Search for the cell housing the specified text and yield its [x, y] center coordinate. 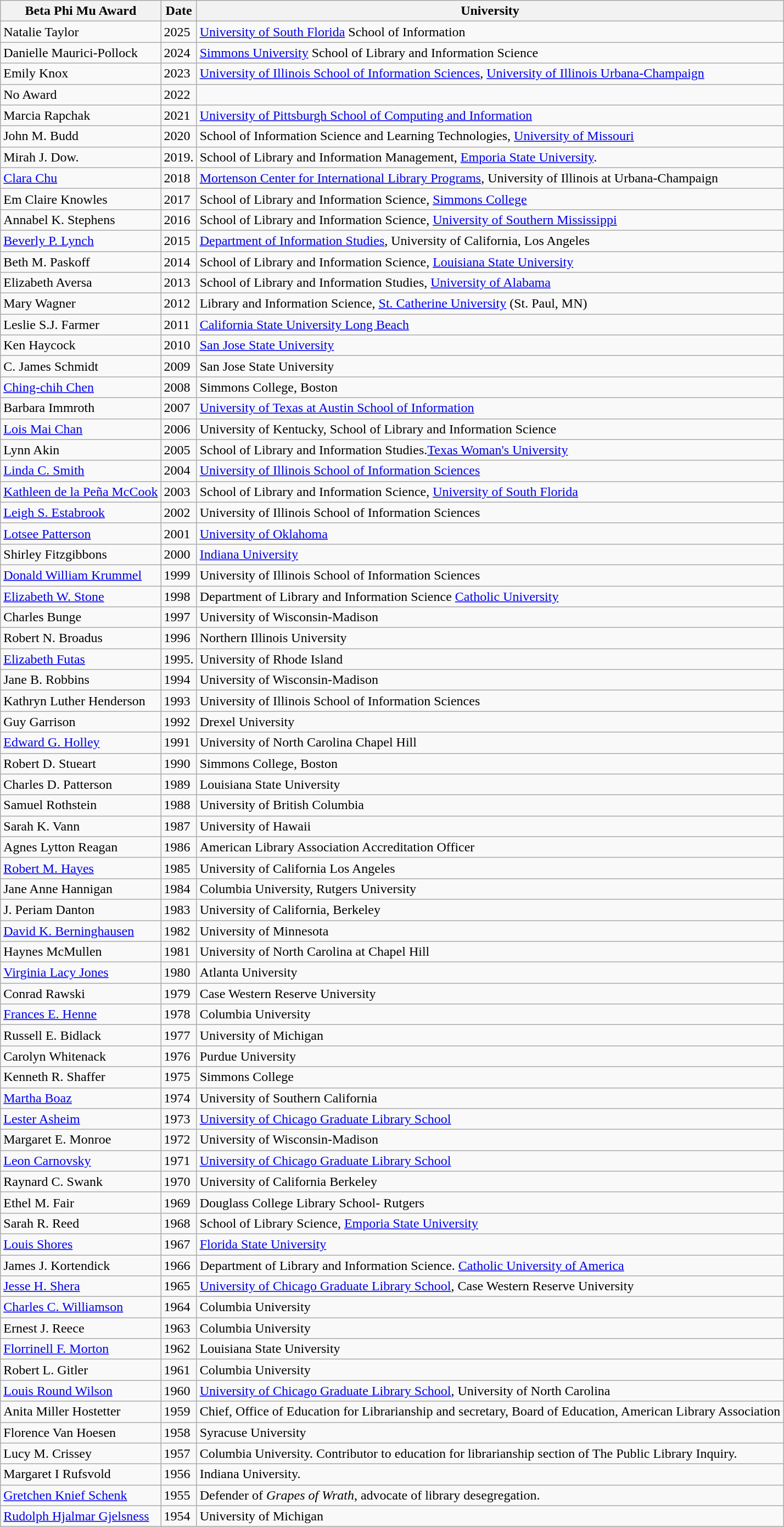
Shirley Fitzgibbons [81, 554]
Louis Shores [81, 1244]
1978 [179, 1015]
Leigh S. Estabrook [81, 512]
School of Library and Information Science, Louisiana State University [490, 262]
2017 [179, 199]
Russell E. Bidlack [81, 1035]
Defender of Grapes of Wrath, advocate of library desegregation. [490, 1495]
2005 [179, 450]
John M. Budd [81, 136]
2003 [179, 492]
University of California Los Angeles [490, 868]
Haynes McMullen [81, 952]
Marcia Rapchak [81, 115]
Simmons College [490, 1077]
Simmons University School of Library and Information Science [490, 53]
1967 [179, 1244]
Lester Asheim [81, 1119]
Beta Phi Mu Award [81, 11]
1980 [179, 973]
School of Library and Information Science, University of Southern Mississippi [490, 220]
University of Texas at Austin School of Information [490, 408]
Danielle Maurici-Pollock [81, 53]
1971 [179, 1161]
Louis Round Wilson [81, 1391]
1983 [179, 910]
Beverly P. Lynch [81, 241]
1975 [179, 1077]
1959 [179, 1412]
Anita Miller Hostetter [81, 1412]
Charles D. Patterson [81, 784]
Robert D. Stueart [81, 763]
Library and Information Science, St. Catherine University (St. Paul, MN) [490, 304]
Barbara Immroth [81, 408]
C. James Schmidt [81, 366]
University of Hawaii [490, 826]
Leslie S.J. Farmer [81, 325]
School of Information Science and Learning Technologies, University of Missouri [490, 136]
1963 [179, 1328]
Gretchen Knief Schenk [81, 1495]
Beth M. Paskoff [81, 262]
Florida State University [490, 1244]
1954 [179, 1516]
1956 [179, 1474]
1989 [179, 784]
University of Pittsburgh School of Computing and Information [490, 115]
No Award [81, 94]
School of Library and Information Science, Simmons College [490, 199]
University of Rhode Island [490, 659]
1961 [179, 1370]
2006 [179, 429]
Department of Library and Information Science. Catholic University of America [490, 1265]
J. Periam Danton [81, 910]
Lotsee Patterson [81, 533]
2021 [179, 115]
University of North Carolina at Chapel Hill [490, 952]
1973 [179, 1119]
Northern Illinois University [490, 638]
2016 [179, 220]
Mirah J. Dow. [81, 157]
University of Minnesota [490, 931]
Columbia University. Contributor to education for librarianship section of The Public Library Inquiry. [490, 1453]
1979 [179, 994]
2009 [179, 366]
Elizabeth Futas [81, 659]
Conrad Rawski [81, 994]
Charles C. Williamson [81, 1307]
1982 [179, 931]
2022 [179, 94]
Natalie Taylor [81, 32]
2024 [179, 53]
1958 [179, 1433]
Indiana University [490, 554]
Kathryn Luther Henderson [81, 701]
University of California, Berkeley [490, 910]
2011 [179, 325]
School of Library and Information Science, University of South Florida [490, 492]
2007 [179, 408]
Douglass College Library School- Rutgers [490, 1202]
Mary Wagner [81, 304]
Raynard C. Swank [81, 1182]
1977 [179, 1035]
Guy Garrison [81, 722]
1986 [179, 847]
James J. Kortendick [81, 1265]
1976 [179, 1056]
1991 [179, 743]
Robert M. Hayes [81, 868]
Elizabeth W. Stone [81, 596]
2004 [179, 471]
University of Oklahoma [490, 533]
2015 [179, 241]
2001 [179, 533]
1955 [179, 1495]
1999 [179, 575]
1969 [179, 1202]
Date [179, 11]
1962 [179, 1349]
1960 [179, 1391]
1987 [179, 826]
1998 [179, 596]
School of Library and Information Management, Emporia State University. [490, 157]
Linda C. Smith [81, 471]
Virginia Lacy Jones [81, 973]
1990 [179, 763]
Rudolph Hjalmar Gjelsness [81, 1516]
Edward G. Holley [81, 743]
Kathleen de la Peña McCook [81, 492]
American Library Association Accreditation Officer [490, 847]
Columbia University, Rutgers University [490, 889]
1988 [179, 805]
Florrinell F. Morton [81, 1349]
2018 [179, 178]
1965 [179, 1286]
Robert N. Broadus [81, 638]
2023 [179, 74]
Atlanta University [490, 973]
1970 [179, 1182]
University of South Florida School of Information [490, 32]
2010 [179, 345]
Margaret I Rufsvold [81, 1474]
2014 [179, 262]
Martha Boaz [81, 1098]
University of British Columbia [490, 805]
California State University Long Beach [490, 325]
University of Chicago Graduate Library School, University of North Carolina [490, 1391]
1993 [179, 701]
Donald William Krummel [81, 575]
1964 [179, 1307]
2013 [179, 283]
2008 [179, 387]
Case Western Reserve University [490, 994]
Charles Bunge [81, 617]
Florence Van Hoesen [81, 1433]
Syracuse University [490, 1433]
Clara Chu [81, 178]
Department of Information Studies, University of California, Los Angeles [490, 241]
Elizabeth Aversa [81, 283]
University of North Carolina Chapel Hill [490, 743]
1968 [179, 1223]
School of Library and Information Studies, University of Alabama [490, 283]
2019. [179, 157]
2002 [179, 512]
Sarah R. Reed [81, 1223]
1995. [179, 659]
1966 [179, 1265]
Ching-chih Chen [81, 387]
Jesse H. Shera [81, 1286]
Ethel M. Fair [81, 1202]
Em Claire Knowles [81, 199]
Leon Carnovsky [81, 1161]
Annabel K. Stephens [81, 220]
University of Illinois School of Information Sciences, University of Illinois Urbana-Champaign [490, 74]
University of Chicago Graduate Library School, Case Western Reserve University [490, 1286]
University of Kentucky, School of Library and Information Science [490, 429]
Lynn Akin [81, 450]
Margaret E. Monroe [81, 1140]
Department of Library and Information Science Catholic University [490, 596]
Jane Anne Hannigan [81, 889]
2025 [179, 32]
1997 [179, 617]
Indiana University. [490, 1474]
2020 [179, 136]
Ken Haycock [81, 345]
1996 [179, 638]
Agnes Lytton Reagan [81, 847]
Lois Mai Chan [81, 429]
Jane B. Robbins [81, 680]
Emily Knox [81, 74]
1972 [179, 1140]
Drexel University [490, 722]
School of Library and Information Studies.Texas Woman's University [490, 450]
1974 [179, 1098]
1957 [179, 1453]
School of Library Science, Emporia State University [490, 1223]
1985 [179, 868]
Frances E. Henne [81, 1015]
Purdue University [490, 1056]
2012 [179, 304]
Ernest J. Reece [81, 1328]
2000 [179, 554]
Lucy M. Crissey [81, 1453]
Samuel Rothstein [81, 805]
1992 [179, 722]
University [490, 11]
Kenneth R. Shaffer [81, 1077]
Robert L. Gitler [81, 1370]
1994 [179, 680]
Chief, Office of Education for Librarianship and secretary, Board of Education, American Library Association [490, 1412]
1984 [179, 889]
Mortenson Center for International Library Programs, University of Illinois at Urbana-Champaign [490, 178]
Sarah K. Vann [81, 826]
Carolyn Whitenack [81, 1056]
David K. Berninghausen [81, 931]
1981 [179, 952]
University of Southern California [490, 1098]
University of California Berkeley [490, 1182]
